From the cell containing the given text, extract its center point as [X, Y] coordinate. 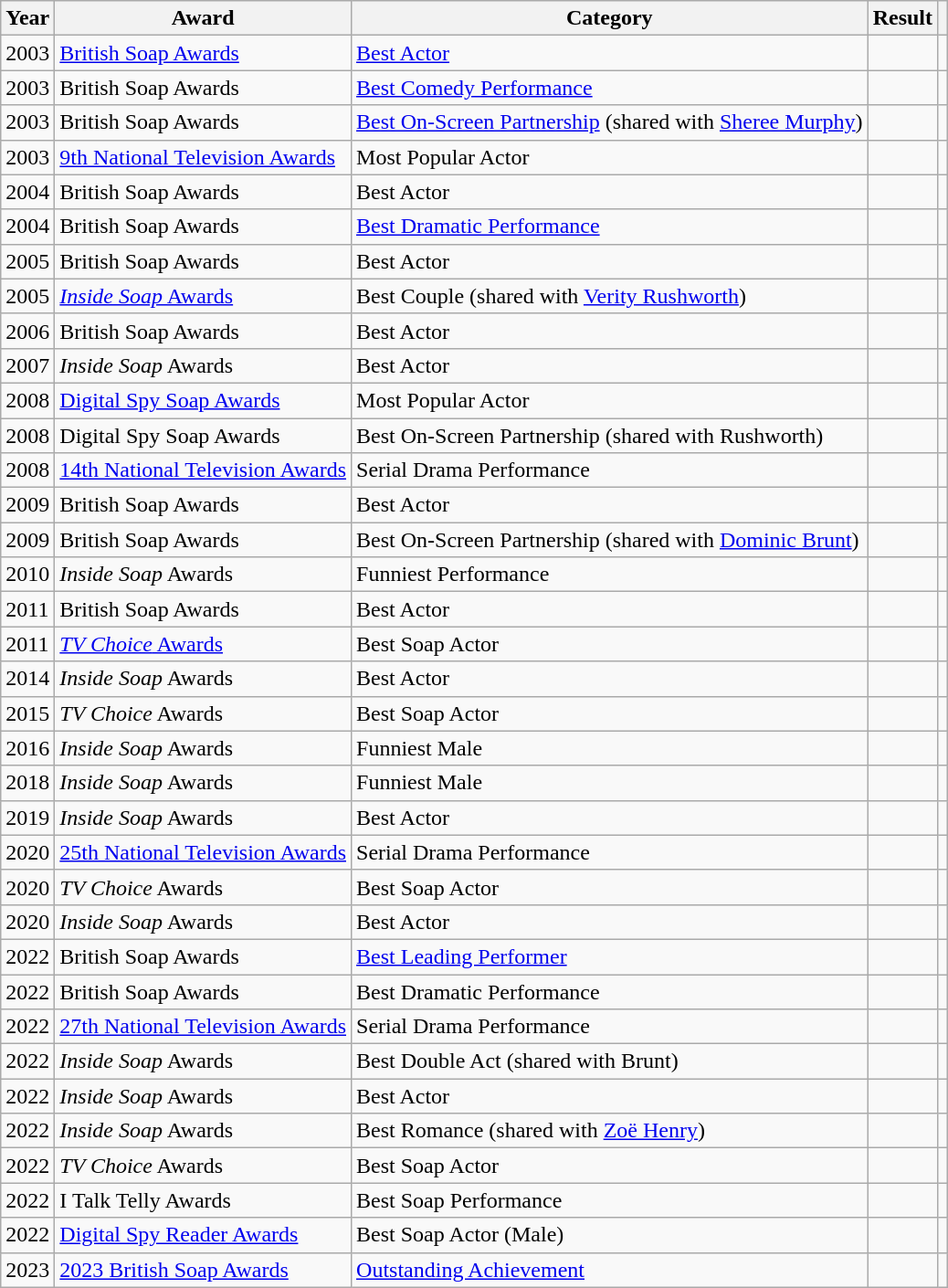
Best Comedy Performance [610, 88]
2023 British Soap Awards [203, 1270]
2007 [27, 365]
Best Romance (shared with Zoë Henry) [610, 1131]
Digital Spy Reader Awards [203, 1235]
2023 [27, 1270]
2010 [27, 575]
Best Soap Actor (Male) [610, 1235]
Best On-Screen Partnership (shared with Dominic Brunt) [610, 540]
Result [902, 18]
2019 [27, 818]
Category [610, 18]
Best Soap Performance [610, 1200]
2016 [27, 748]
Best On-Screen Partnership (shared with Sheree Murphy) [610, 122]
14th National Television Awards [203, 470]
9th National Television Awards [203, 157]
2015 [27, 713]
Best Couple (shared with Verity Rushworth) [610, 296]
2006 [27, 331]
Outstanding Achievement [610, 1270]
Year [27, 18]
Award [203, 18]
2018 [27, 783]
Funniest Performance [610, 575]
Best On-Screen Partnership (shared with Rushworth) [610, 436]
Best Leading Performer [610, 956]
2014 [27, 679]
I Talk Telly Awards [203, 1200]
25th National Television Awards [203, 852]
27th National Television Awards [203, 1027]
Best Double Act (shared with Brunt) [610, 1061]
